From the cell containing the given text, extract its center point as [x, y] coordinate. 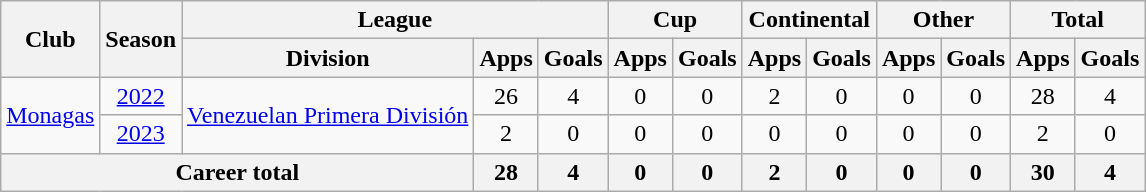
League [395, 20]
Continental [809, 20]
Monagas [50, 115]
30 [1043, 172]
Total [1078, 20]
Other [943, 20]
Season [141, 39]
2023 [141, 134]
2022 [141, 96]
26 [506, 96]
Division [328, 58]
Club [50, 39]
Career total [238, 172]
Venezuelan Primera División [328, 115]
Cup [675, 20]
